Detect which cell encompasses the target text, then output its (x, y) center coordinate. 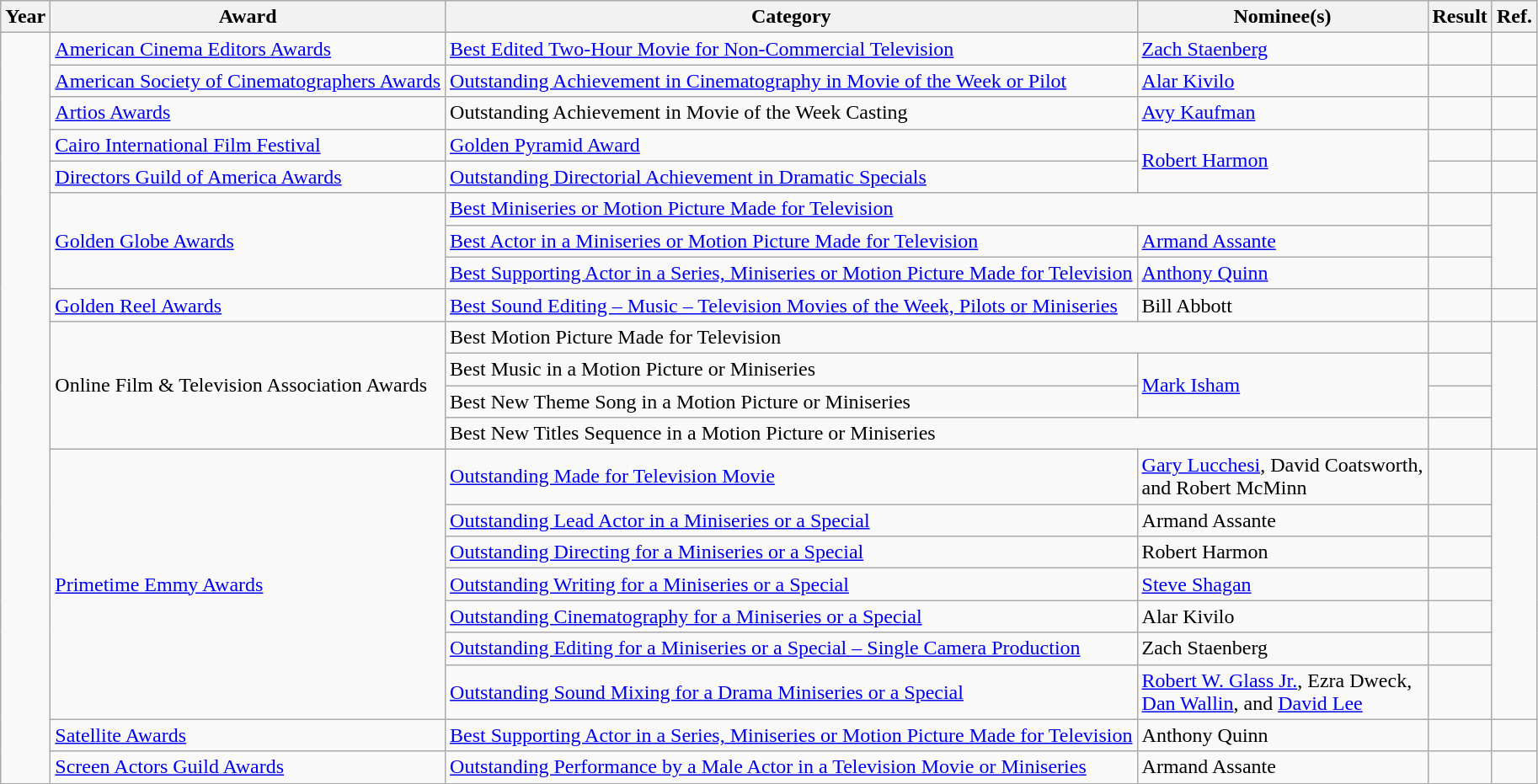
Golden Globe Awards (248, 241)
Outstanding Achievement in Cinematography in Movie of the Week or Pilot (792, 81)
Outstanding Cinematography for a Miniseries or a Special (792, 616)
Outstanding Made for Television Movie (792, 477)
Best Music in a Motion Picture or Miniseries (792, 369)
Artios Awards (248, 113)
Best Sound Editing – Music – Television Movies of the Week, Pilots or Miniseries (792, 305)
Golden Pyramid Award (792, 145)
Mark Isham (1282, 385)
Result (1460, 17)
Screen Actors Guild Awards (248, 767)
Outstanding Sound Mixing for a Drama Miniseries or a Special (792, 692)
American Cinema Editors Awards (248, 49)
Bill Abbott (1282, 305)
Online Film & Television Association Awards (248, 385)
Best Miniseries or Motion Picture Made for Television (937, 209)
Steve Shagan (1282, 584)
Avy Kaufman (1282, 113)
Outstanding Achievement in Movie of the Week Casting (792, 113)
Outstanding Directing for a Miniseries or a Special (792, 552)
Outstanding Writing for a Miniseries or a Special (792, 584)
Outstanding Lead Actor in a Miniseries or a Special (792, 520)
Category (792, 17)
Nominee(s) (1282, 17)
Award (248, 17)
Ref. (1514, 17)
Cairo International Film Festival (248, 145)
Year (25, 17)
Satellite Awards (248, 735)
Best Actor in a Miniseries or Motion Picture Made for Television (792, 241)
Primetime Emmy Awards (248, 584)
Best New Titles Sequence in a Motion Picture or Miniseries (937, 434)
American Society of Cinematographers Awards (248, 81)
Best Motion Picture Made for Television (937, 337)
Best New Theme Song in a Motion Picture or Miniseries (792, 402)
Robert W. Glass Jr., Ezra Dweck, Dan Wallin, and David Lee (1282, 692)
Directors Guild of America Awards (248, 177)
Gary Lucchesi, David Coatsworth, and Robert McMinn (1282, 477)
Outstanding Directorial Achievement in Dramatic Specials (792, 177)
Golden Reel Awards (248, 305)
Outstanding Performance by a Male Actor in a Television Movie or Miniseries (792, 767)
Outstanding Editing for a Miniseries or a Special – Single Camera Production (792, 648)
Best Edited Two-Hour Movie for Non-Commercial Television (792, 49)
